Scan for the cell matching the given text and deliver its (X, Y) coordinate at center. 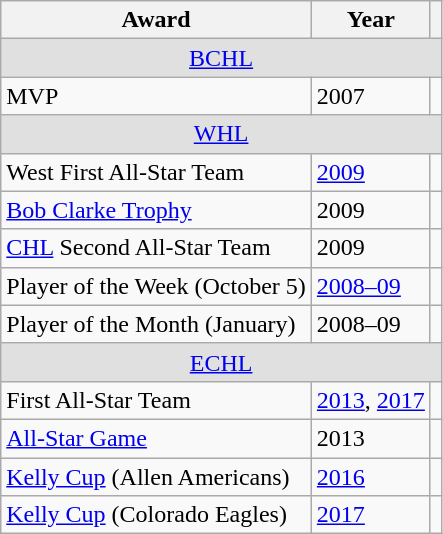
Kelly Cup (Colorado Eagles) (156, 515)
First All-Star Team (156, 400)
2013, 2017 (370, 400)
Award (156, 20)
2013 (370, 438)
2016 (370, 477)
2007 (370, 96)
2017 (370, 515)
Player of the Week (October 5) (156, 286)
Kelly Cup (Allen Americans) (156, 477)
Year (370, 20)
West First All-Star Team (156, 172)
All-Star Game (156, 438)
MVP (156, 96)
ECHL (222, 362)
Player of the Month (January) (156, 324)
BCHL (222, 58)
CHL Second All-Star Team (156, 248)
WHL (222, 134)
Bob Clarke Trophy (156, 210)
